Find where the given text appears and provide that cell's center as [X, Y] coordinate. 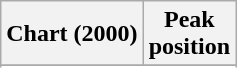
Peakposition [189, 34]
Chart (2000) [72, 34]
